Extract the [X, Y] coordinate from the center of the cell holding the provided text.  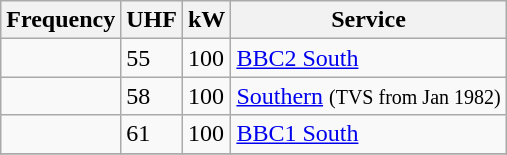
Southern (TVS from Jan 1982) [368, 96]
Frequency [61, 20]
61 [152, 134]
BBC2 South [368, 58]
58 [152, 96]
55 [152, 58]
Service [368, 20]
kW [206, 20]
BBC1 South [368, 134]
UHF [152, 20]
